Return the (X, Y) coordinate for the center point of the cell that contains the specified text.  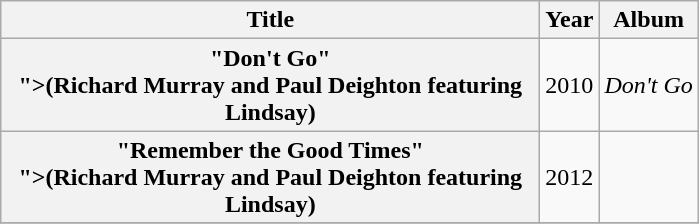
2010 (570, 85)
"Remember the Good Times"">(Richard Murray and Paul Deighton featuring Lindsay) (270, 177)
Don't Go (649, 85)
Album (649, 20)
Title (270, 20)
Year (570, 20)
"Don't Go"">(Richard Murray and Paul Deighton featuring Lindsay) (270, 85)
2012 (570, 177)
